Detect which cell encompasses the target text, then output its (x, y) center coordinate. 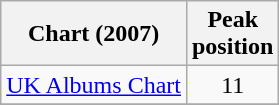
11 (232, 85)
Chart (2007) (94, 34)
UK Albums Chart (94, 85)
Peakposition (232, 34)
